From the cell containing the given text, extract its center point as [x, y] coordinate. 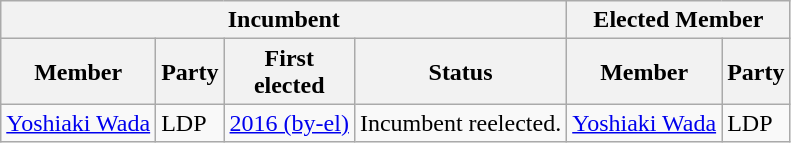
Incumbent [284, 20]
Status [460, 72]
2016 (by-el) [289, 123]
Firstelected [289, 72]
Incumbent reelected. [460, 123]
Elected Member [678, 20]
